Extract the [x, y] coordinate from the center of the cell holding the provided text.  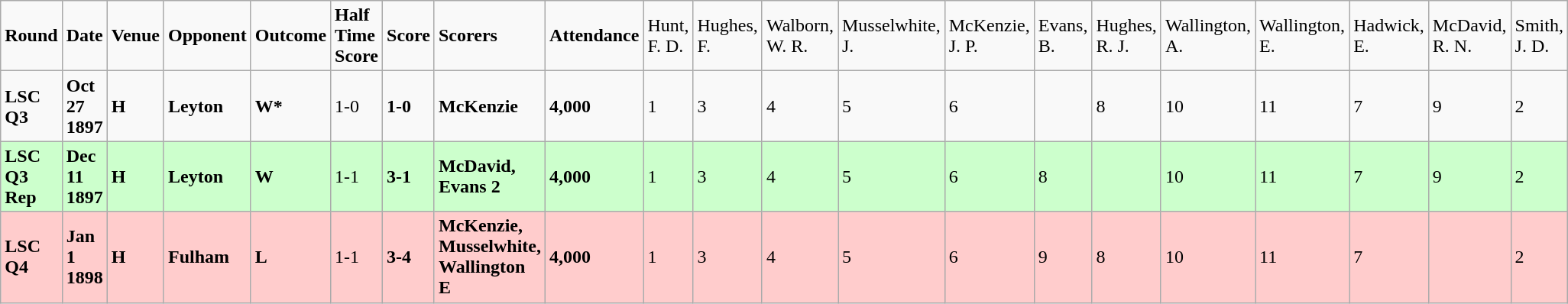
3-1 [409, 176]
Fulham [207, 257]
Hunt, F. D. [668, 36]
Walborn, W. R. [799, 36]
Jan 1 1898 [84, 257]
McKenzie [489, 106]
Dec 11 1897 [84, 176]
Round [31, 36]
Evans, B. [1063, 36]
W [290, 176]
Oct 27 1897 [84, 106]
Date [84, 36]
Hughes, R. J. [1126, 36]
LSC Q3 Rep [31, 176]
Outcome [290, 36]
LSC Q3 [31, 106]
Wallington, E. [1302, 36]
McKenzie, J. P. [989, 36]
Venue [135, 36]
W* [290, 106]
McDavid, Evans 2 [489, 176]
Half Time Score [357, 36]
Wallington, A. [1207, 36]
McKenzie, Musselwhite, Wallington E [489, 257]
LSC Q4 [31, 257]
Musselwhite, J. [891, 36]
Attendance [594, 36]
McDavid, R. N. [1469, 36]
L [290, 257]
Scorers [489, 36]
Hadwick, E. [1389, 36]
Opponent [207, 36]
Score [409, 36]
Smith, J. D. [1539, 36]
3-4 [409, 257]
Hughes, F. [727, 36]
